Pinpoint the cell where the given text exists, returning its [x, y] midpoint coordinate. 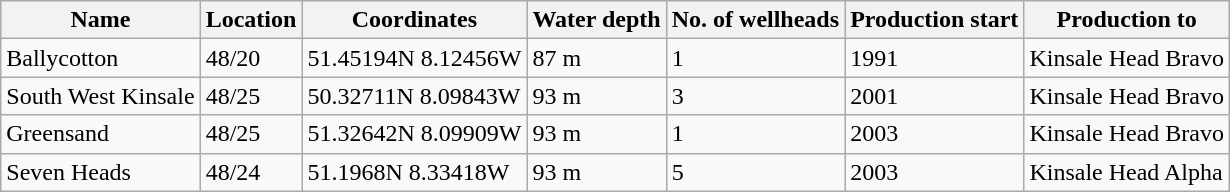
Kinsale Head Alpha [1127, 172]
Water depth [596, 20]
Production start [934, 20]
87 m [596, 58]
No. of wellheads [755, 20]
Coordinates [414, 20]
48/20 [251, 58]
3 [755, 96]
Name [100, 20]
Seven Heads [100, 172]
Ballycotton [100, 58]
51.1968N 8.33418W [414, 172]
48/24 [251, 172]
South West Kinsale [100, 96]
5 [755, 172]
1991 [934, 58]
Greensand [100, 134]
Location [251, 20]
51.32642N 8.09909W [414, 134]
51.45194N 8.12456W [414, 58]
2001 [934, 96]
Production to [1127, 20]
50.32711N 8.09843W [414, 96]
